Detect which cell encompasses the target text, then output its (X, Y) center coordinate. 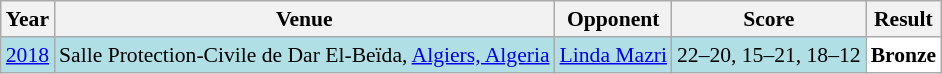
Result (904, 19)
Opponent (614, 19)
Year (28, 19)
Score (769, 19)
2018 (28, 55)
Linda Mazri (614, 55)
22–20, 15–21, 18–12 (769, 55)
Bronze (904, 55)
Venue (304, 19)
Salle Protection-Civile de Dar El-Beïda, Algiers, Algeria (304, 55)
